For the text-containing cell, return its midpoint in [x, y] coordinate format. 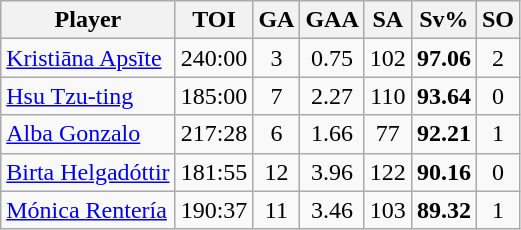
Mónica Rentería [88, 210]
SO [498, 20]
110 [388, 96]
89.32 [444, 210]
0.75 [332, 58]
Birta Helgadóttir [88, 172]
3 [276, 58]
93.64 [444, 96]
181:55 [214, 172]
7 [276, 96]
1.66 [332, 134]
185:00 [214, 96]
11 [276, 210]
Player [88, 20]
97.06 [444, 58]
103 [388, 210]
Hsu Tzu-ting [88, 96]
102 [388, 58]
SA [388, 20]
217:28 [214, 134]
3.46 [332, 210]
3.96 [332, 172]
122 [388, 172]
Sv% [444, 20]
90.16 [444, 172]
2 [498, 58]
Alba Gonzalo [88, 134]
6 [276, 134]
GA [276, 20]
2.27 [332, 96]
12 [276, 172]
240:00 [214, 58]
GAA [332, 20]
77 [388, 134]
190:37 [214, 210]
TOI [214, 20]
Kristiāna Apsīte [88, 58]
92.21 [444, 134]
